Output the (x, y) coordinate of the center of the cell containing the given text.  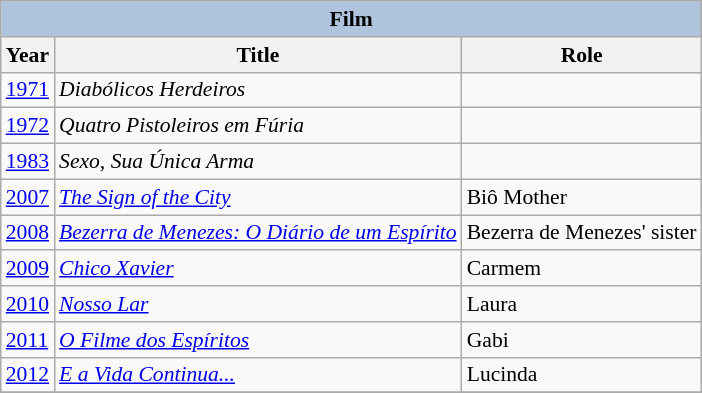
Nosso Lar (258, 304)
Role (582, 55)
Bezerra de Menezes' sister (582, 233)
Laura (582, 304)
Film (352, 19)
E a Vida Continua... (258, 375)
Gabi (582, 340)
Lucinda (582, 375)
Year (28, 55)
2009 (28, 269)
1972 (28, 126)
1971 (28, 90)
Biô Mother (582, 197)
2012 (28, 375)
Bezerra de Menezes: O Diário de um Espírito (258, 233)
O Filme dos Espíritos (258, 340)
1983 (28, 162)
2011 (28, 340)
Diabólicos Herdeiros (258, 90)
2008 (28, 233)
Quatro Pistoleiros em Fúria (258, 126)
The Sign of the City (258, 197)
Sexo, Sua Única Arma (258, 162)
Chico Xavier (258, 269)
Title (258, 55)
Carmem (582, 269)
2007 (28, 197)
2010 (28, 304)
